Find where the given text appears and provide that cell's center as (X, Y) coordinate. 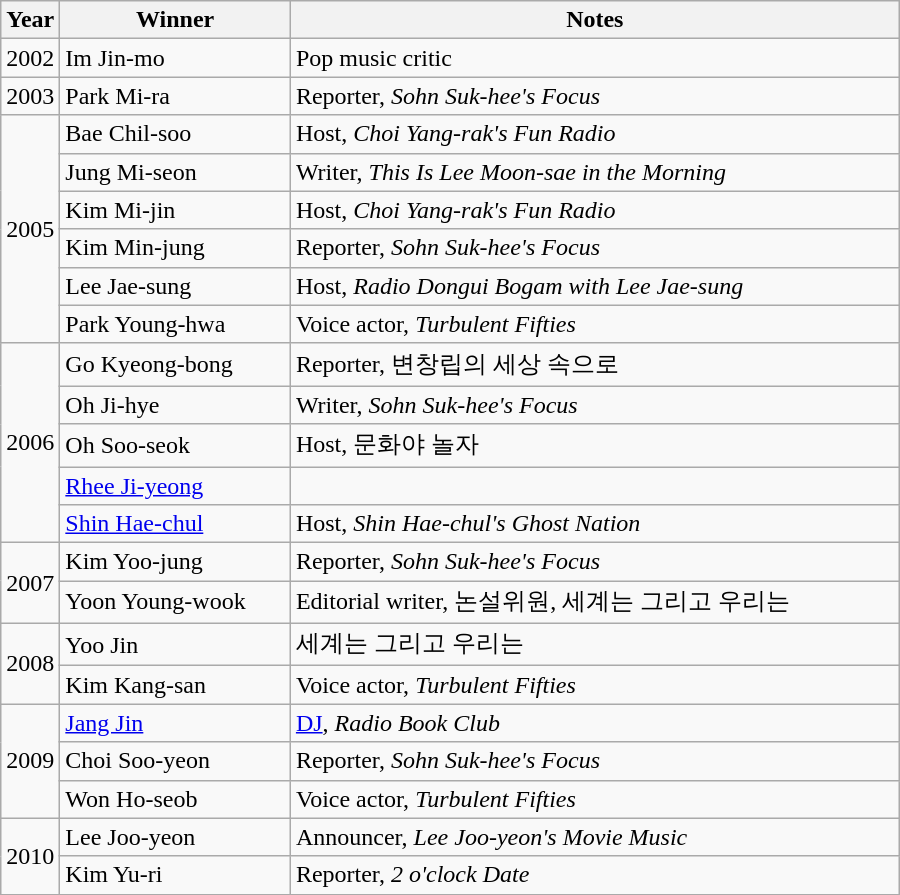
Year (30, 20)
Park Young-hwa (176, 324)
Oh Ji-hye (176, 405)
2010 (30, 856)
Kim Yu-ri (176, 875)
Choi Soo-yeon (176, 761)
Announcer, Lee Joo-yeon's Movie Music (594, 837)
Pop music critic (594, 58)
2002 (30, 58)
Shin Hae-chul (176, 524)
2005 (30, 229)
Go Kyeong-bong (176, 364)
DJ, Radio Book Club (594, 723)
Reporter, 2 o'clock Date (594, 875)
Im Jin-mo (176, 58)
Oh Soo-seok (176, 446)
Lee Jae-sung (176, 286)
Winner (176, 20)
2008 (30, 664)
Rhee Ji-yeong (176, 485)
2006 (30, 442)
Park Mi-ra (176, 96)
Host, Radio Dongui Bogam with Lee Jae-sung (594, 286)
2003 (30, 96)
Bae Chil-soo (176, 134)
Won Ho-seob (176, 799)
Host, 문화야 놀자 (594, 446)
세계는 그리고 우리는 (594, 644)
Kim Yoo-jung (176, 562)
Notes (594, 20)
2009 (30, 761)
Kim Kang-san (176, 685)
Editorial writer, 논설위원, 세계는 그리고 우리는 (594, 602)
Lee Joo-yeon (176, 837)
Host, Shin Hae-chul's Ghost Nation (594, 524)
Yoon Young-wook (176, 602)
Yoo Jin (176, 644)
2007 (30, 584)
Jung Mi-seon (176, 172)
Jang Jin (176, 723)
Kim Min-jung (176, 248)
Reporter, 변창립의 세상 속으로 (594, 364)
Writer, Sohn Suk-hee's Focus (594, 405)
Writer, This Is Lee Moon-sae in the Morning (594, 172)
Kim Mi-jin (176, 210)
